Search for the cell housing the specified text and yield its [x, y] center coordinate. 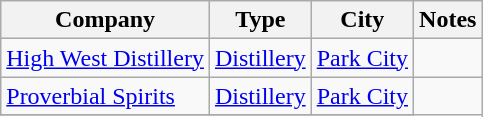
Type [260, 20]
Proverbial Spirits [106, 96]
Notes [448, 20]
City [362, 20]
High West Distillery [106, 58]
Company [106, 20]
